From the cell containing the given text, extract its center point as [x, y] coordinate. 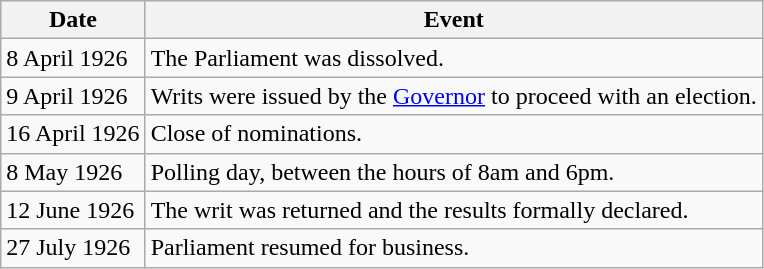
Parliament resumed for business. [454, 248]
The Parliament was dissolved. [454, 58]
8 April 1926 [73, 58]
Date [73, 20]
8 May 1926 [73, 172]
The writ was returned and the results formally declared. [454, 210]
9 April 1926 [73, 96]
Polling day, between the hours of 8am and 6pm. [454, 172]
Close of nominations. [454, 134]
16 April 1926 [73, 134]
27 July 1926 [73, 248]
Event [454, 20]
12 June 1926 [73, 210]
Writs were issued by the Governor to proceed with an election. [454, 96]
